Scan for the cell matching the given text and deliver its (X, Y) coordinate at center. 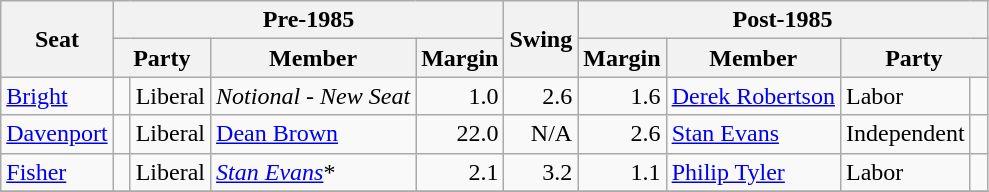
Post-1985 (782, 20)
Stan Evans* (314, 172)
Notional - New Seat (314, 96)
22.0 (460, 134)
Stan Evans (753, 134)
Bright (57, 96)
2.1 (460, 172)
1.6 (622, 96)
Independent (905, 134)
N/A (541, 134)
Pre-1985 (308, 20)
3.2 (541, 172)
Derek Robertson (753, 96)
1.1 (622, 172)
Swing (541, 39)
1.0 (460, 96)
Fisher (57, 172)
Philip Tyler (753, 172)
Dean Brown (314, 134)
Davenport (57, 134)
Seat (57, 39)
